Provide the [x, y] coordinate of the cell's center where the given text is located.  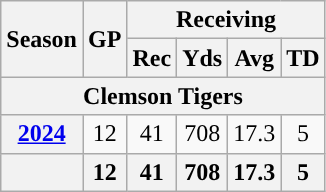
2024 [42, 134]
Rec [152, 58]
TD [303, 58]
Clemson Tigers [163, 96]
Receiving [226, 20]
Yds [202, 58]
Avg [254, 58]
GP [104, 39]
Season [42, 39]
